Find where the given text appears and provide that cell's center as (X, Y) coordinate. 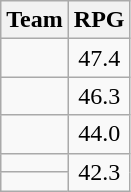
46.3 (99, 96)
44.0 (99, 134)
RPG (99, 20)
47.4 (99, 58)
42.3 (99, 172)
Team (35, 20)
